Detect which cell encompasses the target text, then output its (x, y) center coordinate. 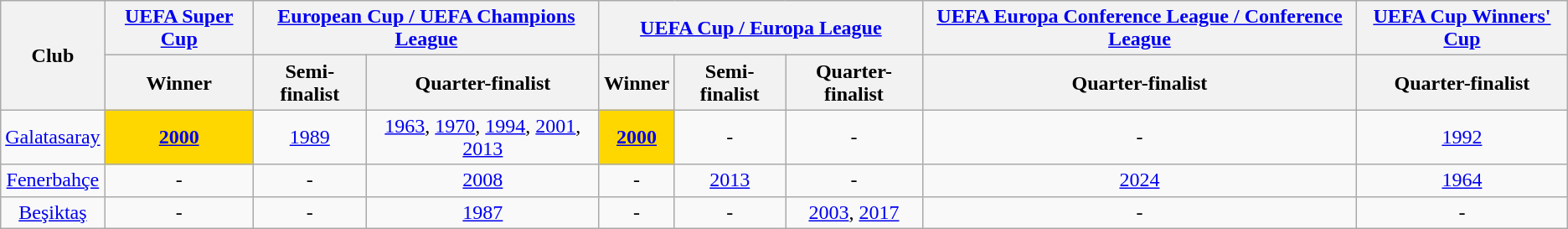
Fenerbahçe (53, 180)
UEFA Super Cup (179, 29)
UEFA Cup Winners' Cup (1462, 29)
Club (53, 55)
Galatasaray (53, 138)
2024 (1139, 180)
2013 (730, 180)
UEFA Europa Conference League / Conference League (1139, 29)
1992 (1462, 138)
UEFA Cup / Europa League (761, 29)
Beşiktaş (53, 212)
1987 (482, 212)
1963, 1970, 1994, 2001, 2013 (482, 138)
2008 (482, 180)
1964 (1462, 180)
2003, 2017 (854, 212)
1989 (310, 138)
European Cup / UEFA Champions League (426, 29)
